Provide the [x, y] coordinate of the cell's center where the given text is located.  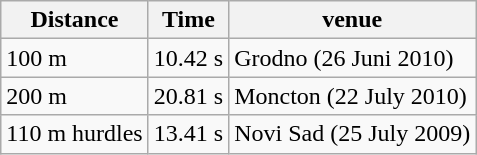
Moncton (22 July 2010) [352, 96]
100 m [74, 58]
Distance [74, 20]
13.41 s [188, 134]
venue [352, 20]
20.81 s [188, 96]
200 m [74, 96]
Time [188, 20]
110 m hurdles [74, 134]
Grodno (26 Juni 2010) [352, 58]
Novi Sad (25 July 2009) [352, 134]
10.42 s [188, 58]
